Determine the [x, y] coordinate at the center of the cell enclosing the given text.  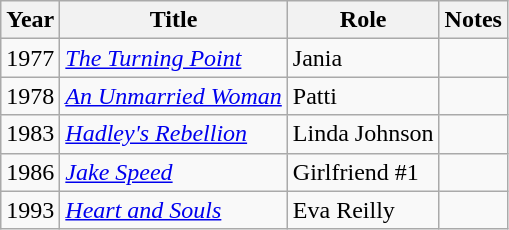
Girlfriend #1 [363, 172]
Heart and Souls [174, 210]
An Unmarried Woman [174, 96]
Notes [473, 20]
Jake Speed [174, 172]
1993 [30, 210]
Patti [363, 96]
The Turning Point [174, 58]
1977 [30, 58]
Jania [363, 58]
1986 [30, 172]
Year [30, 20]
Title [174, 20]
1978 [30, 96]
Hadley's Rebellion [174, 134]
Eva Reilly [363, 210]
1983 [30, 134]
Role [363, 20]
Linda Johnson [363, 134]
